Pinpoint the cell where the given text exists, returning its [X, Y] midpoint coordinate. 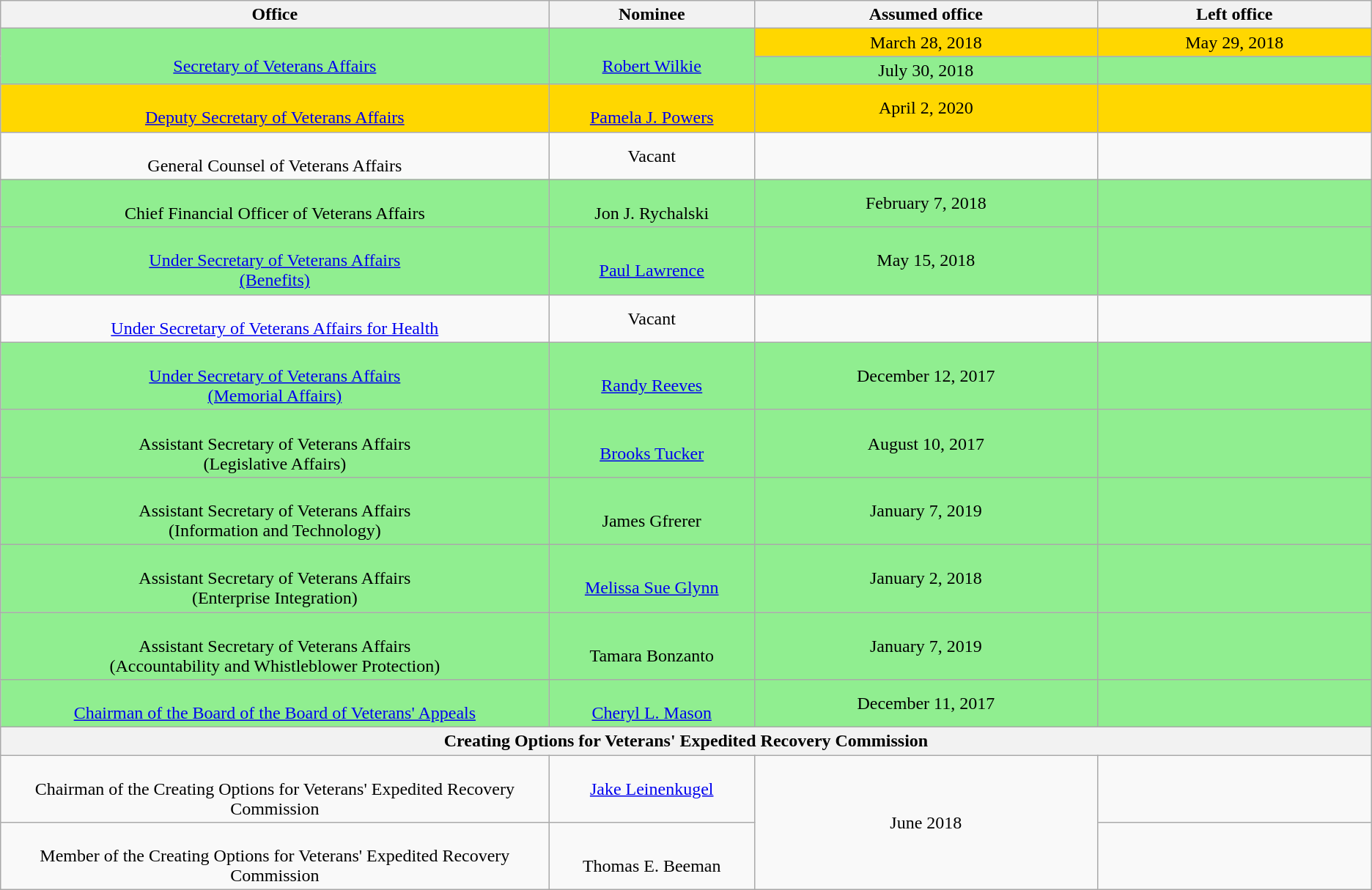
Chairman of the Creating Options for Veterans' Expedited Recovery Commission [275, 789]
Member of the Creating Options for Veterans' Expedited Recovery Commission [275, 856]
June 2018 [926, 823]
Jon J. Rychalski [652, 204]
Melissa Sue Glynn [652, 578]
Jake Leinenkugel [652, 789]
Assistant Secretary of Veterans Affairs(Accountability and Whistleblower Protection) [275, 646]
Chief Financial Officer of Veterans Affairs [275, 204]
General Counsel of Veterans Affairs [275, 155]
Pamela J. Powers [652, 108]
December 11, 2017 [926, 703]
Brooks Tucker [652, 443]
May 15, 2018 [926, 261]
April 2, 2020 [926, 108]
Assistant Secretary of Veterans Affairs(Legislative Affairs) [275, 443]
Deputy Secretary of Veterans Affairs [275, 108]
Secretary of Veterans Affairs [275, 56]
Nominee [652, 15]
Assistant Secretary of Veterans Affairs(Enterprise Integration) [275, 578]
January 2, 2018 [926, 578]
Creating Options for Veterans' Expedited Recovery Commission [686, 741]
August 10, 2017 [926, 443]
Office [275, 15]
Assumed office [926, 15]
July 30, 2018 [926, 70]
Left office [1234, 15]
Assistant Secretary of Veterans Affairs(Information and Technology) [275, 511]
Paul Lawrence [652, 261]
Under Secretary of Veterans Affairs for Health [275, 318]
James Gfrerer [652, 511]
December 12, 2017 [926, 376]
Robert Wilkie [652, 56]
March 28, 2018 [926, 42]
Randy Reeves [652, 376]
Thomas E. Beeman [652, 856]
Under Secretary of Veterans Affairs(Benefits) [275, 261]
Tamara Bonzanto [652, 646]
Cheryl L. Mason [652, 703]
May 29, 2018 [1234, 42]
Chairman of the Board of the Board of Veterans' Appeals [275, 703]
Under Secretary of Veterans Affairs(Memorial Affairs) [275, 376]
February 7, 2018 [926, 204]
